Provide the (x, y) coordinate of the cell's center where the given text is located.  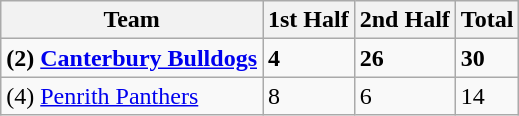
8 (308, 96)
Team (132, 20)
Total (487, 20)
6 (404, 96)
14 (487, 96)
30 (487, 58)
(4) Penrith Panthers (132, 96)
4 (308, 58)
1st Half (308, 20)
2nd Half (404, 20)
(2) Canterbury Bulldogs (132, 58)
26 (404, 58)
